For the text-containing cell, return its midpoint in (x, y) coordinate format. 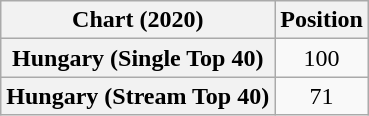
100 (322, 58)
Hungary (Stream Top 40) (138, 96)
Chart (2020) (138, 20)
Hungary (Single Top 40) (138, 58)
71 (322, 96)
Position (322, 20)
